Scan for the cell matching the given text and deliver its (X, Y) coordinate at center. 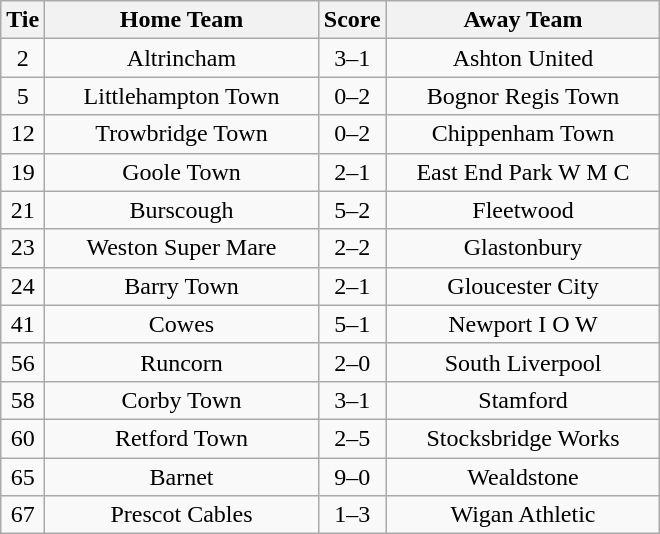
23 (23, 248)
Wigan Athletic (523, 515)
19 (23, 172)
Altrincham (182, 58)
Stamford (523, 400)
41 (23, 324)
Barry Town (182, 286)
5 (23, 96)
2–0 (352, 362)
67 (23, 515)
Stocksbridge Works (523, 438)
Burscough (182, 210)
Weston Super Mare (182, 248)
Cowes (182, 324)
Bognor Regis Town (523, 96)
Barnet (182, 477)
1–3 (352, 515)
Corby Town (182, 400)
Littlehampton Town (182, 96)
Ashton United (523, 58)
Retford Town (182, 438)
Prescot Cables (182, 515)
60 (23, 438)
2–5 (352, 438)
Gloucester City (523, 286)
21 (23, 210)
Home Team (182, 20)
Away Team (523, 20)
Chippenham Town (523, 134)
Goole Town (182, 172)
2–2 (352, 248)
Newport I O W (523, 324)
Wealdstone (523, 477)
Fleetwood (523, 210)
2 (23, 58)
Glastonbury (523, 248)
Runcorn (182, 362)
56 (23, 362)
65 (23, 477)
24 (23, 286)
East End Park W M C (523, 172)
5–2 (352, 210)
12 (23, 134)
Trowbridge Town (182, 134)
5–1 (352, 324)
South Liverpool (523, 362)
Tie (23, 20)
9–0 (352, 477)
Score (352, 20)
58 (23, 400)
